Find where the given text appears and provide that cell's center as [X, Y] coordinate. 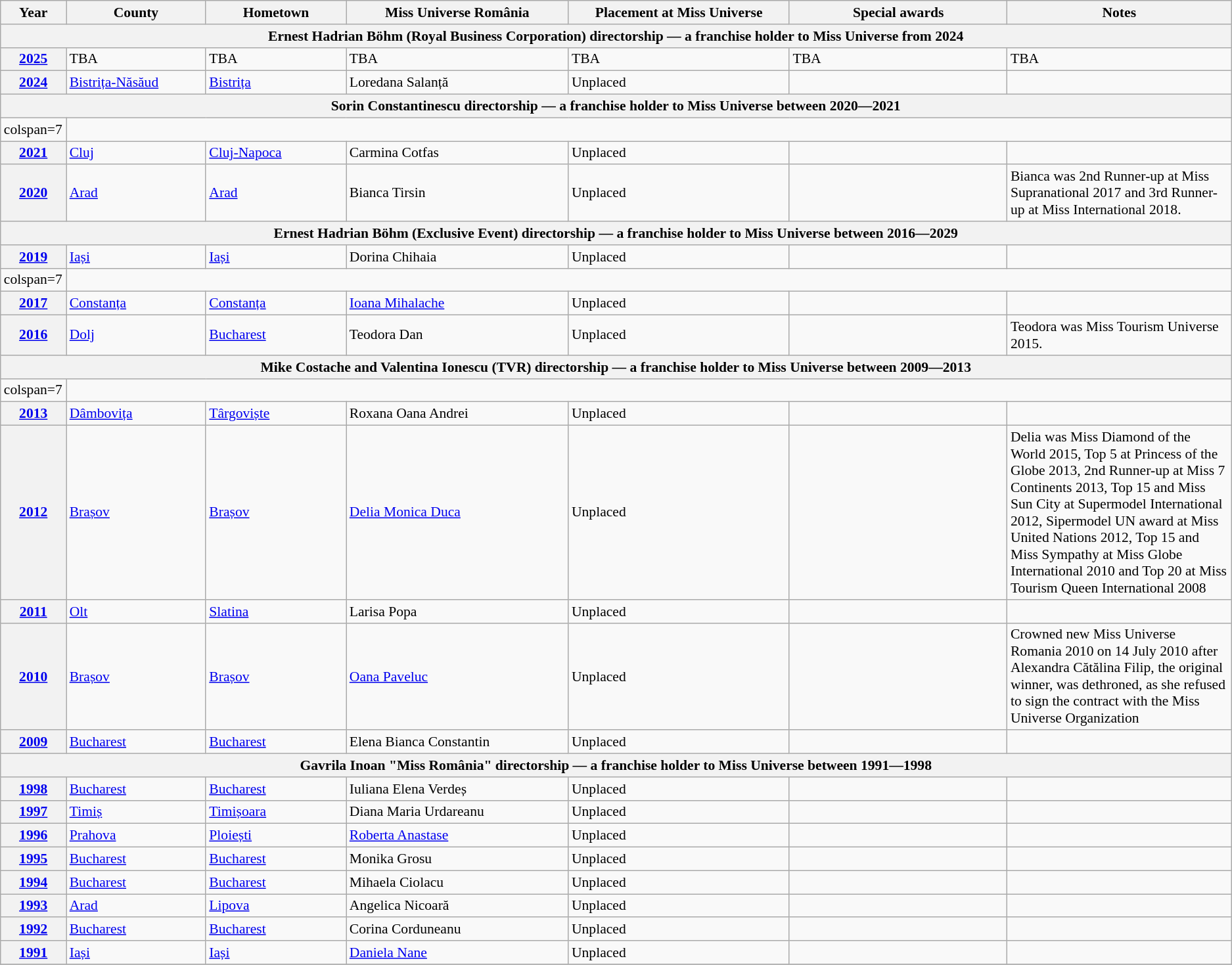
Larisa Popa [457, 612]
1998 [34, 789]
Olt [137, 612]
Timiș [137, 812]
Cluj [137, 153]
Year [34, 12]
Miss Universe România [457, 12]
Daniela Nane [457, 953]
2024 [34, 83]
2017 [34, 303]
2021 [34, 153]
Corina Corduneanu [457, 930]
Lipova [276, 906]
Bistrița [276, 83]
Roberta Anastase [457, 836]
2025 [34, 59]
Roxana Oana Andrei [457, 414]
2010 [34, 677]
Prahova [137, 836]
Teodora was Miss Tourism Universe 2015. [1120, 335]
1995 [34, 859]
Sorin Constantinescu directorship — a franchise holder to Miss Universe between 2020―2021 [616, 106]
Bianca was 2nd Runner-up at Miss Supranational 2017 and 3rd Runner-up at Miss International 2018. [1120, 193]
Carmina Cotfas [457, 153]
Hometown [276, 12]
Timișoara [276, 812]
Diana Maria Urdareanu [457, 812]
1997 [34, 812]
Târgoviște [276, 414]
Ioana Mihalache [457, 303]
2011 [34, 612]
County [137, 12]
Elena Bianca Constantin [457, 742]
2009 [34, 742]
1993 [34, 906]
2019 [34, 257]
Placement at Miss Universe [679, 12]
Dâmbovița [137, 414]
Mike Costache and Valentina Ionescu (TVR) directorship — a franchise holder to Miss Universe between 2009―2013 [616, 367]
1994 [34, 882]
Cluj-Napoca [276, 153]
Gavrila Inoan "Miss România" directorship — a franchise holder to Miss Universe between 1991―1998 [616, 765]
1992 [34, 930]
2012 [34, 512]
Iuliana Elena Verdeș [457, 789]
2020 [34, 193]
Special awards [898, 12]
Teodora Dan [457, 335]
Oana Paveluc [457, 677]
1991 [34, 953]
Ernest Hadrian Böhm (Exclusive Event) directorship — a franchise holder to Miss Universe between 2016―2029 [616, 233]
Ernest Hadrian Böhm (Royal Business Corporation) directorship — a franchise holder to Miss Universe from 2024 [616, 36]
Dorina Chihaia [457, 257]
Bistrița-Năsăud [137, 83]
Dolj [137, 335]
Bianca Tirsin [457, 193]
Delia Monica Duca [457, 512]
Loredana Salanță [457, 83]
Monika Grosu [457, 859]
Mihaela Ciolacu [457, 882]
Notes [1120, 12]
Ploiești [276, 836]
Slatina [276, 612]
Angelica Nicoară [457, 906]
2016 [34, 335]
1996 [34, 836]
2013 [34, 414]
